Extract the (x, y) coordinate from the center of the cell holding the provided text.  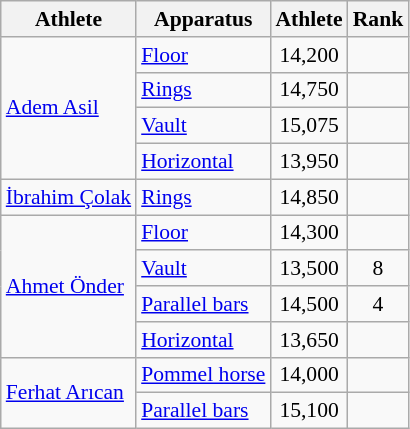
13,500 (308, 269)
14,200 (308, 55)
Pommel horse (203, 375)
İbrahim Çolak (68, 197)
14,500 (308, 304)
13,950 (308, 162)
Ahmet Önder (68, 286)
14,300 (308, 233)
8 (378, 269)
Apparatus (203, 19)
Ferhat Arıcan (68, 392)
14,850 (308, 197)
14,750 (308, 90)
15,075 (308, 126)
14,000 (308, 375)
15,100 (308, 411)
13,650 (308, 340)
Adem Asil (68, 108)
Rank (378, 19)
4 (378, 304)
